Locate the cell with the specified text and output its [x, y] center coordinate. 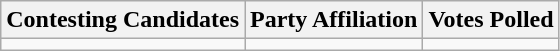
Contesting Candidates [123, 20]
Votes Polled [491, 20]
Party Affiliation [334, 20]
